Return the [X, Y] coordinate for the center point of the cell that contains the specified text.  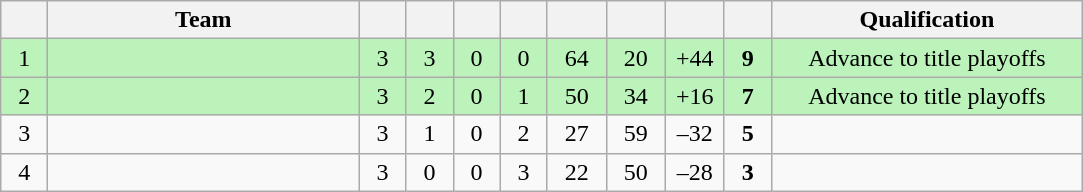
34 [636, 96]
Team [204, 20]
27 [576, 134]
–28 [694, 172]
–32 [694, 134]
59 [636, 134]
64 [576, 58]
+16 [694, 96]
Qualification [926, 20]
4 [24, 172]
22 [576, 172]
7 [748, 96]
9 [748, 58]
5 [748, 134]
+44 [694, 58]
20 [636, 58]
